Provide the [X, Y] coordinate of the cell's center where the given text is located.  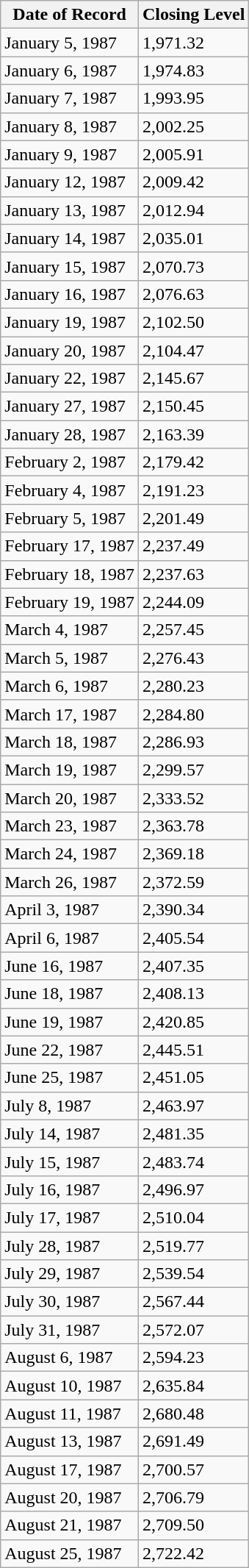
2,594.23 [193, 1358]
2,635.84 [193, 1386]
2,483.74 [193, 1161]
2,005.91 [193, 154]
2,407.35 [193, 966]
March 18, 1987 [70, 742]
2,280.23 [193, 686]
2,420.85 [193, 1022]
January 16, 1987 [70, 294]
January 7, 1987 [70, 99]
March 17, 1987 [70, 714]
January 8, 1987 [70, 126]
1,974.83 [193, 71]
January 20, 1987 [70, 351]
2,035.01 [193, 238]
2,237.63 [193, 574]
April 6, 1987 [70, 938]
2,276.43 [193, 658]
2,009.42 [193, 182]
2,145.67 [193, 379]
2,706.79 [193, 1497]
February 17, 1987 [70, 546]
2,257.45 [193, 630]
2,722.42 [193, 1553]
2,286.93 [193, 742]
2,102.50 [193, 322]
June 18, 1987 [70, 994]
July 31, 1987 [70, 1330]
August 20, 1987 [70, 1497]
2,408.13 [193, 994]
July 15, 1987 [70, 1161]
July 16, 1987 [70, 1189]
March 19, 1987 [70, 770]
2,237.49 [193, 546]
1,971.32 [193, 43]
2,244.09 [193, 602]
2,150.45 [193, 407]
August 11, 1987 [70, 1414]
February 5, 1987 [70, 518]
2,539.54 [193, 1274]
2,567.44 [193, 1302]
August 21, 1987 [70, 1525]
February 19, 1987 [70, 602]
January 5, 1987 [70, 43]
June 16, 1987 [70, 966]
2,445.51 [193, 1050]
February 18, 1987 [70, 574]
2,463.97 [193, 1106]
2,372.59 [193, 882]
June 22, 1987 [70, 1050]
June 25, 1987 [70, 1078]
July 29, 1987 [70, 1274]
2,002.25 [193, 126]
April 3, 1987 [70, 910]
2,333.52 [193, 798]
2,070.73 [193, 266]
January 9, 1987 [70, 154]
July 30, 1987 [70, 1302]
January 6, 1987 [70, 71]
January 14, 1987 [70, 238]
2,572.07 [193, 1330]
March 5, 1987 [70, 658]
January 27, 1987 [70, 407]
2,012.94 [193, 210]
March 6, 1987 [70, 686]
2,369.18 [193, 854]
June 19, 1987 [70, 1022]
February 4, 1987 [70, 490]
August 17, 1987 [70, 1469]
2,363.78 [193, 826]
2,451.05 [193, 1078]
March 26, 1987 [70, 882]
March 4, 1987 [70, 630]
August 25, 1987 [70, 1553]
2,680.48 [193, 1414]
2,519.77 [193, 1246]
January 15, 1987 [70, 266]
2,299.57 [193, 770]
January 19, 1987 [70, 322]
2,284.80 [193, 714]
2,510.04 [193, 1217]
August 13, 1987 [70, 1442]
2,076.63 [193, 294]
July 17, 1987 [70, 1217]
2,496.97 [193, 1189]
March 24, 1987 [70, 854]
February 2, 1987 [70, 462]
2,691.49 [193, 1442]
Closing Level [193, 15]
2,201.49 [193, 518]
2,163.39 [193, 434]
March 20, 1987 [70, 798]
Date of Record [70, 15]
2,104.47 [193, 351]
March 23, 1987 [70, 826]
January 12, 1987 [70, 182]
July 8, 1987 [70, 1106]
2,405.54 [193, 938]
January 28, 1987 [70, 434]
January 13, 1987 [70, 210]
2,191.23 [193, 490]
1,993.95 [193, 99]
January 22, 1987 [70, 379]
August 6, 1987 [70, 1358]
August 10, 1987 [70, 1386]
July 28, 1987 [70, 1246]
2,179.42 [193, 462]
2,481.35 [193, 1134]
July 14, 1987 [70, 1134]
2,390.34 [193, 910]
2,709.50 [193, 1525]
2,700.57 [193, 1469]
